Search for the cell housing the specified text and yield its (X, Y) center coordinate. 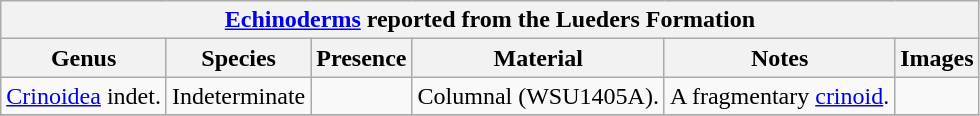
Genus (84, 58)
Indeterminate (238, 96)
Species (238, 58)
Echinoderms reported from the Lueders Formation (490, 20)
Columnal (WSU1405A). (538, 96)
Crinoidea indet. (84, 96)
Images (937, 58)
Presence (362, 58)
Notes (779, 58)
Material (538, 58)
A fragmentary crinoid. (779, 96)
